Find where the given text appears and provide that cell's center as [X, Y] coordinate. 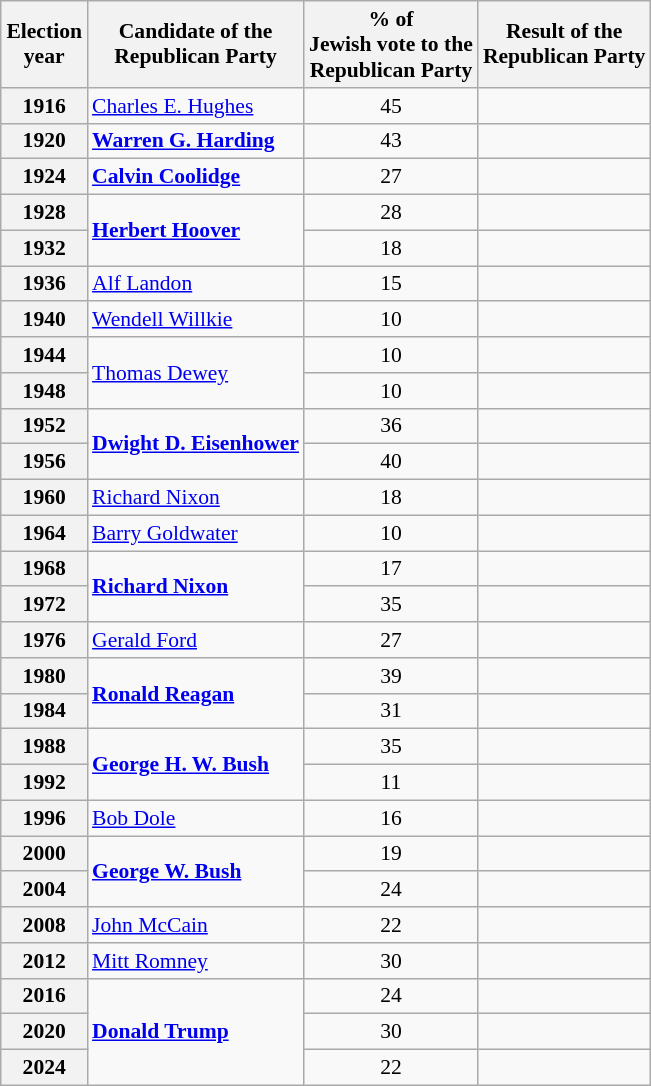
15 [391, 284]
1952 [44, 426]
Wendell Willkie [196, 319]
2024 [44, 1067]
John McCain [196, 925]
1964 [44, 533]
36 [391, 426]
Thomas Dewey [196, 372]
Donald Trump [196, 1032]
Candidate of the Republican Party [196, 44]
1948 [44, 390]
2008 [44, 925]
39 [391, 675]
1924 [44, 177]
31 [391, 711]
Election year [44, 44]
Barry Goldwater [196, 533]
1992 [44, 782]
28 [391, 212]
1936 [44, 284]
George H. W. Bush [196, 764]
2004 [44, 889]
1960 [44, 497]
2020 [44, 1032]
1984 [44, 711]
Charles E. Hughes [196, 105]
2012 [44, 960]
1976 [44, 640]
Bob Dole [196, 818]
1956 [44, 462]
1944 [44, 355]
2016 [44, 996]
11 [391, 782]
% of Jewish vote to the Republican Party [391, 44]
Dwight D. Eisenhower [196, 444]
43 [391, 141]
1916 [44, 105]
1996 [44, 818]
40 [391, 462]
Mitt Romney [196, 960]
Gerald Ford [196, 640]
17 [391, 568]
1988 [44, 747]
16 [391, 818]
1932 [44, 248]
1980 [44, 675]
Calvin Coolidge [196, 177]
1928 [44, 212]
Alf Landon [196, 284]
1940 [44, 319]
1972 [44, 604]
George W. Bush [196, 872]
19 [391, 854]
Result of the Republican Party [564, 44]
Warren G. Harding [196, 141]
45 [391, 105]
1968 [44, 568]
Ronald Reagan [196, 692]
Herbert Hoover [196, 230]
1920 [44, 141]
2000 [44, 854]
